Identify which cell holds the provided text, then report its [x, y] central coordinate. 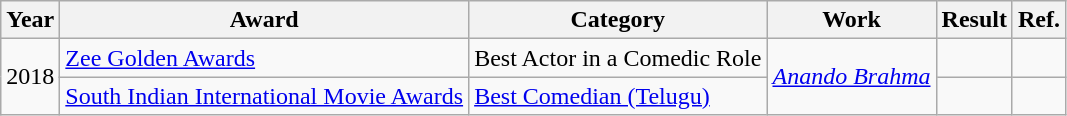
Anando Brahma [852, 77]
Zee Golden Awards [264, 58]
Award [264, 20]
Ref. [1038, 20]
Category [618, 20]
Best Actor in a Comedic Role [618, 58]
Work [852, 20]
Year [30, 20]
Best Comedian (Telugu) [618, 96]
Result [974, 20]
2018 [30, 77]
South Indian International Movie Awards [264, 96]
